Provide the [X, Y] coordinate of the cell's center where the given text is located.  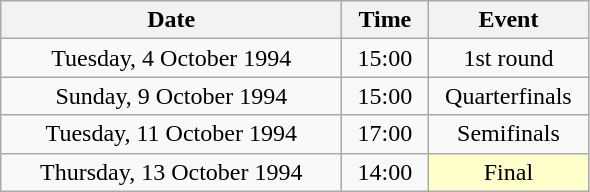
Thursday, 13 October 1994 [172, 172]
Tuesday, 11 October 1994 [172, 134]
Quarterfinals [508, 96]
14:00 [385, 172]
17:00 [385, 134]
Date [172, 20]
Tuesday, 4 October 1994 [172, 58]
Time [385, 20]
Sunday, 9 October 1994 [172, 96]
Event [508, 20]
Semifinals [508, 134]
1st round [508, 58]
Final [508, 172]
